Locate the cell with the specified text and output its (x, y) center coordinate. 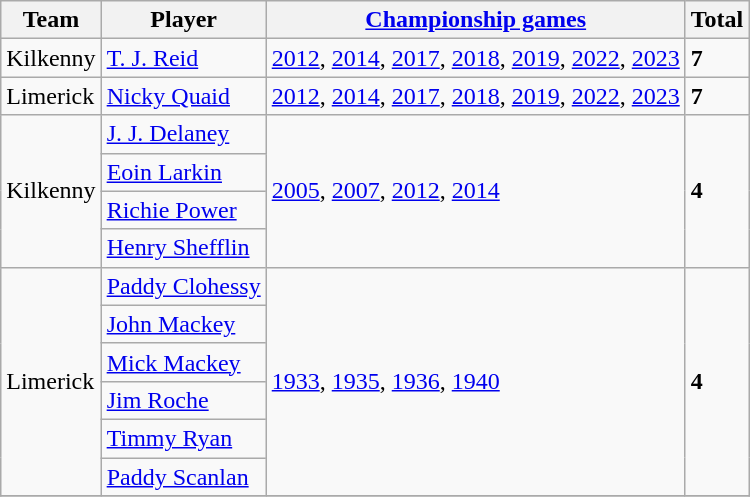
J. J. Delaney (184, 134)
Paddy Clohessy (184, 286)
Jim Roche (184, 400)
Eoin Larkin (184, 172)
Timmy Ryan (184, 438)
Nicky Quaid (184, 96)
Total (717, 20)
Richie Power (184, 210)
Mick Mackey (184, 362)
Championship games (476, 20)
John Mackey (184, 324)
Henry Shefflin (184, 248)
Player (184, 20)
Paddy Scanlan (184, 477)
T. J. Reid (184, 58)
2005, 2007, 2012, 2014 (476, 191)
1933, 1935, 1936, 1940 (476, 381)
Team (51, 20)
